For the text-containing cell, return its midpoint in (X, Y) coordinate format. 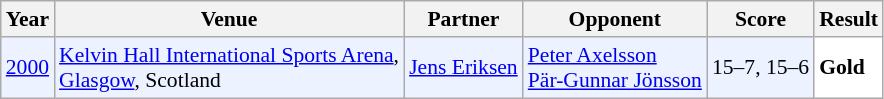
Result (848, 19)
Kelvin Hall International Sports Arena,Glasgow, Scotland (229, 68)
Opponent (615, 19)
15–7, 15–6 (760, 68)
Score (760, 19)
Year (28, 19)
Partner (464, 19)
Peter Axelsson Pär-Gunnar Jönsson (615, 68)
Gold (848, 68)
Venue (229, 19)
Jens Eriksen (464, 68)
2000 (28, 68)
